Scan for the cell matching the given text and deliver its [X, Y] coordinate at center. 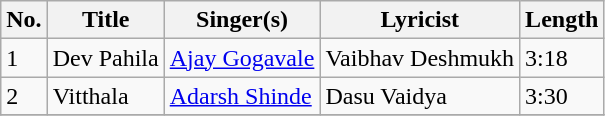
Dev Pahila [106, 58]
3:30 [562, 96]
Singer(s) [242, 20]
No. [24, 20]
Ajay Gogavale [242, 58]
3:18 [562, 58]
Title [106, 20]
Adarsh Shinde [242, 96]
Vitthala [106, 96]
1 [24, 58]
2 [24, 96]
Lyricist [420, 20]
Length [562, 20]
Vaibhav Deshmukh [420, 58]
Dasu Vaidya [420, 96]
